Find where the given text appears and provide that cell's center as [x, y] coordinate. 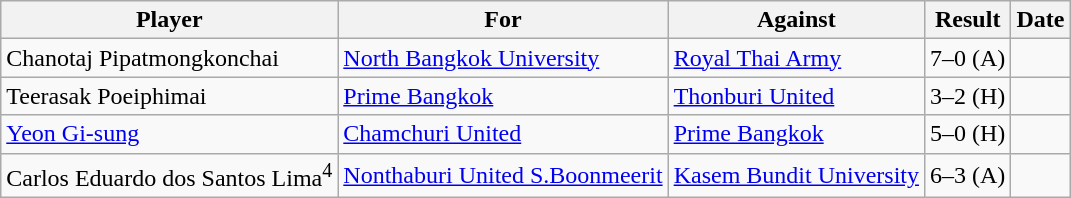
North Bangkok University [503, 58]
Yeon Gi-sung [170, 134]
Chanotaj Pipatmongkonchai [170, 58]
5–0 (H) [968, 134]
Player [170, 20]
Carlos Eduardo dos Santos Lima4 [170, 176]
Kasem Bundit University [796, 176]
Royal Thai Army [796, 58]
Date [1040, 20]
Result [968, 20]
3–2 (H) [968, 96]
Nonthaburi United S.Boonmeerit [503, 176]
For [503, 20]
Chamchuri United [503, 134]
Against [796, 20]
Teerasak Poeiphimai [170, 96]
6–3 (A) [968, 176]
Thonburi United [796, 96]
7–0 (A) [968, 58]
